Output the [X, Y] coordinate of the center of the cell containing the given text.  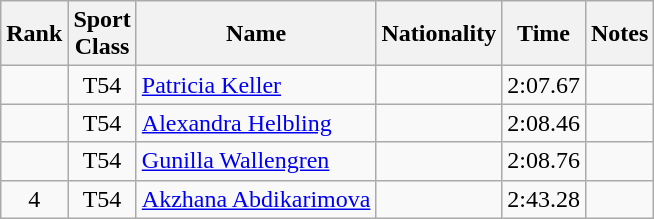
Time [544, 34]
Patricia Keller [256, 85]
Akzhana Abdikarimova [256, 199]
2:08.76 [544, 161]
Rank [34, 34]
Notes [619, 34]
Name [256, 34]
2:07.67 [544, 85]
Gunilla Wallengren [256, 161]
SportClass [102, 34]
4 [34, 199]
2:08.46 [544, 123]
2:43.28 [544, 199]
Alexandra Helbling [256, 123]
Nationality [439, 34]
